From the cell containing the given text, extract its center point as (x, y) coordinate. 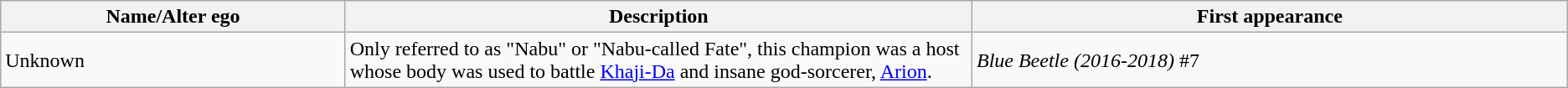
Name/Alter ego (173, 17)
Blue Beetle (2016-2018) #7 (1270, 60)
First appearance (1270, 17)
Description (658, 17)
Only referred to as "Nabu" or "Nabu-called Fate", this champion was a host whose body was used to battle Khaji-Da and insane god-sorcerer, Arion. (658, 60)
Unknown (173, 60)
